Locate the cell with the specified text and output its [X, Y] center coordinate. 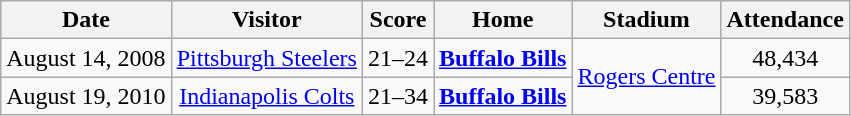
21–34 [398, 96]
48,434 [785, 58]
21–24 [398, 58]
Rogers Centre [646, 77]
Home [503, 20]
Stadium [646, 20]
Date [86, 20]
August 14, 2008 [86, 58]
Attendance [785, 20]
Visitor [266, 20]
39,583 [785, 96]
Indianapolis Colts [266, 96]
Score [398, 20]
August 19, 2010 [86, 96]
Pittsburgh Steelers [266, 58]
